Extract the (X, Y) coordinate from the center of the cell holding the provided text.  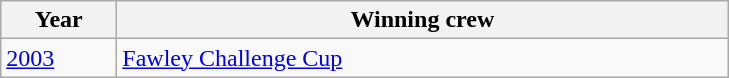
Fawley Challenge Cup (422, 58)
Winning crew (422, 20)
Year (59, 20)
2003 (59, 58)
